Search for the cell housing the specified text and yield its [x, y] center coordinate. 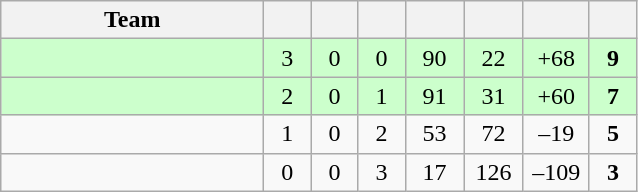
91 [434, 96]
–19 [556, 134]
Team [132, 20]
5 [612, 134]
17 [434, 172]
31 [494, 96]
7 [612, 96]
22 [494, 58]
90 [434, 58]
53 [434, 134]
72 [494, 134]
+60 [556, 96]
9 [612, 58]
+68 [556, 58]
126 [494, 172]
–109 [556, 172]
